For the text-containing cell, return its midpoint in [X, Y] coordinate format. 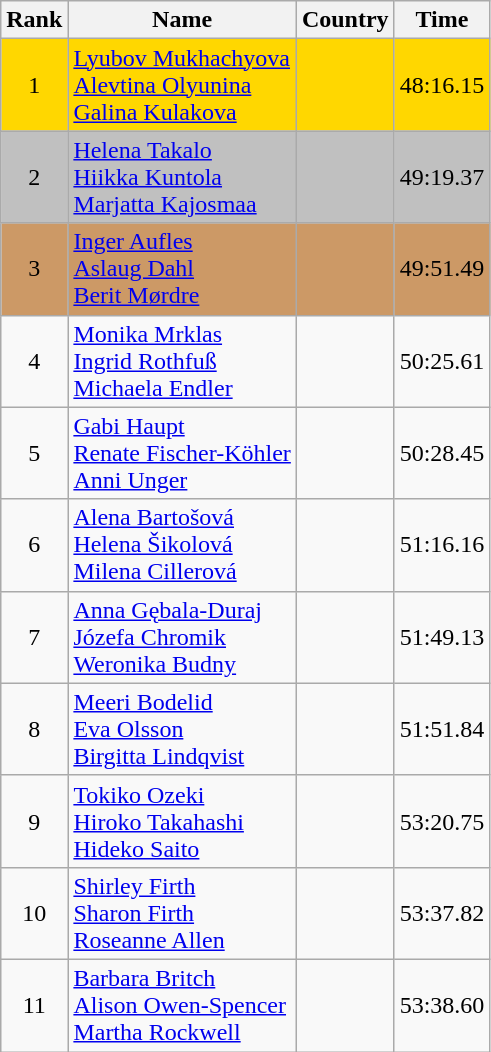
Gabi HauptRenate Fischer-KöhlerAnni Unger [182, 453]
Time [442, 20]
Alena BartošováHelena ŠikolováMilena Cillerová [182, 545]
53:37.82 [442, 913]
51:49.13 [442, 637]
Inger AuflesAslaug DahlBerit Mørdre [182, 269]
4 [34, 361]
Rank [34, 20]
8 [34, 729]
2 [34, 177]
Helena TakaloHiikka KuntolaMarjatta Kajosmaa [182, 177]
Lyubov MukhachyovaAlevtina OlyuninaGalina Kulakova [182, 85]
Country [345, 20]
48:16.15 [442, 85]
51:16.16 [442, 545]
10 [34, 913]
Name [182, 20]
7 [34, 637]
Barbara BritchAlison Owen-SpencerMartha Rockwell [182, 1005]
Tokiko OzekiHiroko TakahashiHideko Saito [182, 821]
53:38.60 [442, 1005]
50:28.45 [442, 453]
Shirley FirthSharon FirthRoseanne Allen [182, 913]
5 [34, 453]
Anna Gębala-DurajJózefa ChromikWeronika Budny [182, 637]
Monika MrklasIngrid RothfußMichaela Endler [182, 361]
51:51.84 [442, 729]
49:51.49 [442, 269]
11 [34, 1005]
6 [34, 545]
Meeri BodelidEva OlssonBirgitta Lindqvist [182, 729]
9 [34, 821]
53:20.75 [442, 821]
1 [34, 85]
3 [34, 269]
50:25.61 [442, 361]
49:19.37 [442, 177]
